Provide the [x, y] coordinate of the cell's center where the given text is located.  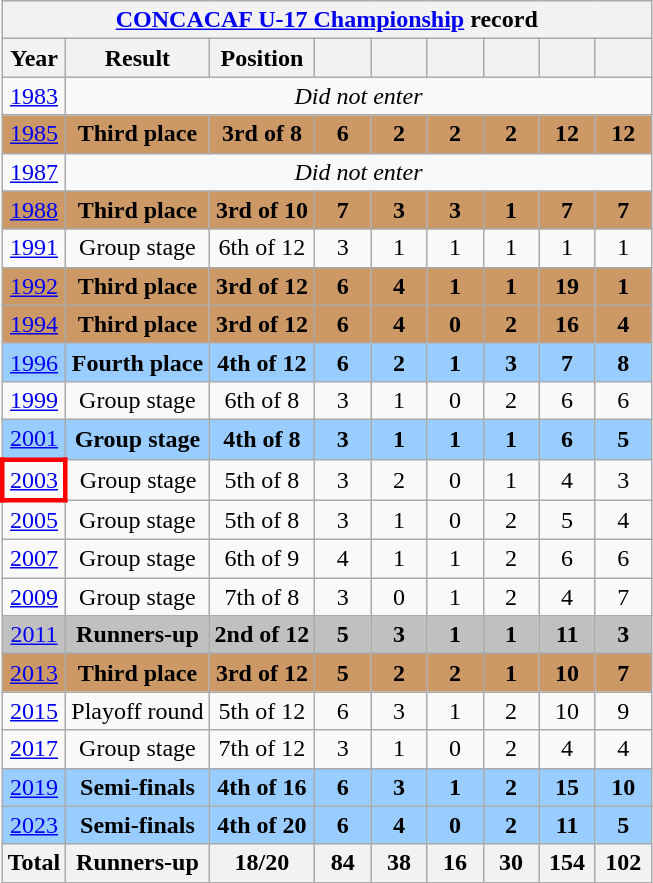
2017 [34, 749]
1988 [34, 210]
1985 [34, 134]
Result [138, 58]
6th of 9 [262, 559]
Playoff round [138, 711]
6th of 12 [262, 248]
15 [567, 787]
4th of 20 [262, 825]
8 [623, 362]
4th of 8 [262, 439]
1991 [34, 248]
38 [399, 863]
84 [343, 863]
2015 [34, 711]
Fourth place [138, 362]
4th of 16 [262, 787]
9 [623, 711]
18/20 [262, 863]
1996 [34, 362]
1983 [34, 96]
2003 [34, 480]
19 [567, 286]
1992 [34, 286]
3rd of 10 [262, 210]
2011 [34, 635]
7th of 12 [262, 749]
4th of 12 [262, 362]
2023 [34, 825]
2005 [34, 520]
Position [262, 58]
2009 [34, 597]
2013 [34, 673]
5th of 12 [262, 711]
2019 [34, 787]
2007 [34, 559]
102 [623, 863]
CONCACAF U-17 Championship record [326, 20]
1999 [34, 400]
2nd of 12 [262, 635]
Total [34, 863]
2001 [34, 439]
3rd of 8 [262, 134]
1994 [34, 324]
154 [567, 863]
6th of 8 [262, 400]
1987 [34, 172]
7th of 8 [262, 597]
30 [511, 863]
Year [34, 58]
